Return [X, Y] of the center of cell containing provided text 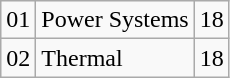
Thermal [115, 58]
01 [18, 20]
Power Systems [115, 20]
02 [18, 58]
